Capture the cell that displays the provided text and extract its (x, y) central coordinate. 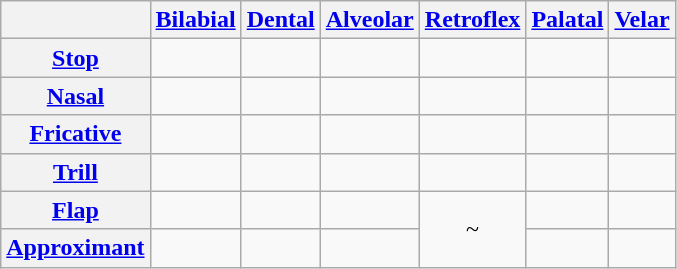
Alveolar (370, 20)
Approximant (76, 248)
Dental (280, 20)
Trill (76, 172)
Stop (76, 58)
Bilabial (196, 20)
Flap (76, 210)
Retroflex (472, 20)
Fricative (76, 134)
Velar (642, 20)
~ (472, 229)
Nasal (76, 96)
Palatal (568, 20)
